Return the (X, Y) coordinate for the center point of the cell that contains the specified text.  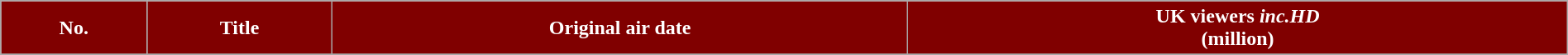
Title (240, 28)
Original air date (620, 28)
UK viewers inc.HD (million) (1237, 28)
No. (74, 28)
